Scan for the cell matching the given text and deliver its [X, Y] coordinate at center. 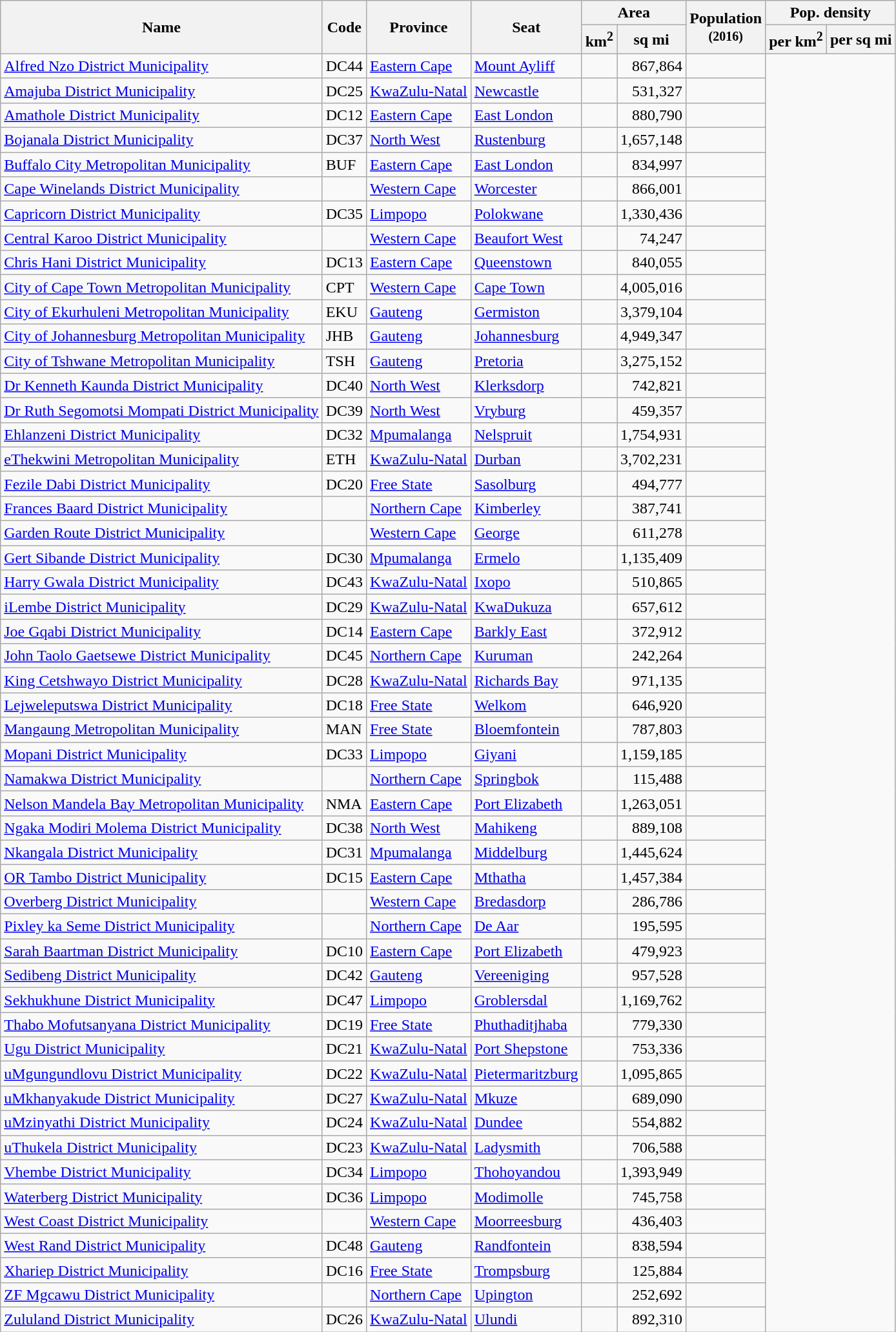
554,882 [652, 1123]
Sasolburg [526, 484]
Sarah Baartman District Municipality [161, 951]
Randfontein [526, 1245]
Vryburg [526, 410]
West Rand District Municipality [161, 1245]
BUF [344, 165]
Cape Town [526, 287]
Amathole District Municipality [161, 115]
494,777 [652, 484]
Population(2016) [726, 27]
Vereeniging [526, 976]
436,403 [652, 1221]
Giyani [526, 754]
779,330 [652, 1025]
DC15 [344, 877]
DC28 [344, 681]
74,247 [652, 238]
DC42 [344, 976]
Vhembe District Municipality [161, 1172]
DC40 [344, 385]
City of Johannesburg Metropolitan Municipality [161, 336]
195,595 [652, 927]
DC18 [344, 705]
DC38 [344, 828]
Gert Sibande District Municipality [161, 558]
787,803 [652, 730]
971,135 [652, 681]
DC22 [344, 1074]
Fezile Dabi District Municipality [161, 484]
Richards Bay [526, 681]
1,457,384 [652, 877]
George [526, 533]
Chris Hani District Municipality [161, 263]
4,005,016 [652, 287]
840,055 [652, 263]
King Cetshwayo District Municipality [161, 681]
387,741 [652, 508]
Beaufort West [526, 238]
DC23 [344, 1147]
DC36 [344, 1196]
Ulundi [526, 1320]
479,923 [652, 951]
Province [419, 27]
Pixley ka Seme District Municipality [161, 927]
DC45 [344, 656]
Dr Kenneth Kaunda District Municipality [161, 385]
1,263,051 [652, 803]
DC29 [344, 607]
Springbok [526, 779]
Dr Ruth Segomotsi Mompati District Municipality [161, 410]
DC35 [344, 214]
iLembe District Municipality [161, 607]
DC21 [344, 1049]
Moorreesburg [526, 1221]
Garden Route District Municipality [161, 533]
Pretoria [526, 361]
per km2 [797, 40]
DC10 [344, 951]
John Taolo Gaetsewe District Municipality [161, 656]
Trompsburg [526, 1270]
252,692 [652, 1295]
Mount Ayliff [526, 66]
Kimberley [526, 508]
889,108 [652, 828]
CPT [344, 287]
Mangaung Metropolitan Municipality [161, 730]
Sekhukhune District Municipality [161, 1000]
Joe Gqabi District Municipality [161, 631]
DC48 [344, 1245]
Xhariep District Municipality [161, 1270]
DC30 [344, 558]
611,278 [652, 533]
1,169,762 [652, 1000]
Ixopo [526, 582]
706,588 [652, 1147]
Capricorn District Municipality [161, 214]
uMgungundlovu District Municipality [161, 1074]
Phuthaditjhaba [526, 1025]
Welkom [526, 705]
Bredasdorp [526, 901]
Alfred Nzo District Municipality [161, 66]
TSH [344, 361]
ZF Mgcawu District Municipality [161, 1295]
Germiston [526, 312]
Barkly East [526, 631]
Rustenburg [526, 140]
1,095,865 [652, 1074]
1,657,148 [652, 140]
Lejweleputswa District Municipality [161, 705]
1,330,436 [652, 214]
DC27 [344, 1098]
Port Shepstone [526, 1049]
DC19 [344, 1025]
DC20 [344, 484]
DC12 [344, 115]
531,327 [652, 90]
Bojanala District Municipality [161, 140]
Name [161, 27]
742,821 [652, 385]
Mkuze [526, 1098]
880,790 [652, 115]
372,912 [652, 631]
Pietermaritzburg [526, 1074]
DC26 [344, 1320]
Middelburg [526, 852]
Ugu District Municipality [161, 1049]
Klerksdorp [526, 385]
Newcastle [526, 90]
Pop. density [830, 13]
689,090 [652, 1098]
Cape Winelands District Municipality [161, 189]
DC43 [344, 582]
Sedibeng District Municipality [161, 976]
459,357 [652, 410]
4,949,347 [652, 336]
DC44 [344, 66]
1,445,624 [652, 852]
DC33 [344, 754]
657,612 [652, 607]
City of Tshwane Metropolitan Municipality [161, 361]
Kuruman [526, 656]
De Aar [526, 927]
242,264 [652, 656]
753,336 [652, 1049]
Code [344, 27]
892,310 [652, 1320]
Worcester [526, 189]
uMkhanyakude District Municipality [161, 1098]
Ngaka Modiri Molema District Municipality [161, 828]
Nelson Mandela Bay Metropolitan Municipality [161, 803]
KwaDukuza [526, 607]
per sq mi [861, 40]
286,786 [652, 901]
City of Cape Town Metropolitan Municipality [161, 287]
Buffalo City Metropolitan Municipality [161, 165]
Johannesburg [526, 336]
834,997 [652, 165]
Frances Baard District Municipality [161, 508]
DC31 [344, 852]
EKU [344, 312]
Modimolle [526, 1196]
City of Ekurhuleni Metropolitan Municipality [161, 312]
West Coast District Municipality [161, 1221]
1,754,931 [652, 435]
km2 [599, 40]
Ehlanzeni District Municipality [161, 435]
MAN [344, 730]
3,702,231 [652, 459]
646,920 [652, 705]
DC24 [344, 1123]
Thabo Mofutsanyana District Municipality [161, 1025]
1,135,409 [652, 558]
838,594 [652, 1245]
Durban [526, 459]
3,379,104 [652, 312]
JHB [344, 336]
Waterberg District Municipality [161, 1196]
Area [634, 13]
957,528 [652, 976]
DC32 [344, 435]
eThekwini Metropolitan Municipality [161, 459]
Zululand District Municipality [161, 1320]
DC37 [344, 140]
Dundee [526, 1123]
510,865 [652, 582]
Namakwa District Municipality [161, 779]
867,864 [652, 66]
Ermelo [526, 558]
Groblersdal [526, 1000]
uMzinyathi District Municipality [161, 1123]
ETH [344, 459]
Harry Gwala District Municipality [161, 582]
DC16 [344, 1270]
125,884 [652, 1270]
Ladysmith [526, 1147]
Nelspruit [526, 435]
NMA [344, 803]
Central Karoo District Municipality [161, 238]
Queenstown [526, 263]
Thohoyandou [526, 1172]
Mopani District Municipality [161, 754]
uThukela District Municipality [161, 1147]
DC39 [344, 410]
DC14 [344, 631]
1,159,185 [652, 754]
Bloemfontein [526, 730]
Mthatha [526, 877]
OR Tambo District Municipality [161, 877]
Mahikeng [526, 828]
745,758 [652, 1196]
sq mi [652, 40]
Upington [526, 1295]
115,488 [652, 779]
DC13 [344, 263]
Polokwane [526, 214]
Nkangala District Municipality [161, 852]
866,001 [652, 189]
Overberg District Municipality [161, 901]
DC47 [344, 1000]
3,275,152 [652, 361]
DC25 [344, 90]
1,393,949 [652, 1172]
DC34 [344, 1172]
Amajuba District Municipality [161, 90]
Seat [526, 27]
